Search for the cell housing the specified text and yield its [X, Y] center coordinate. 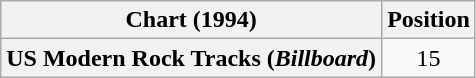
Chart (1994) [192, 20]
US Modern Rock Tracks (Billboard) [192, 58]
Position [429, 20]
15 [429, 58]
